From the cell containing the given text, extract its center point as [X, Y] coordinate. 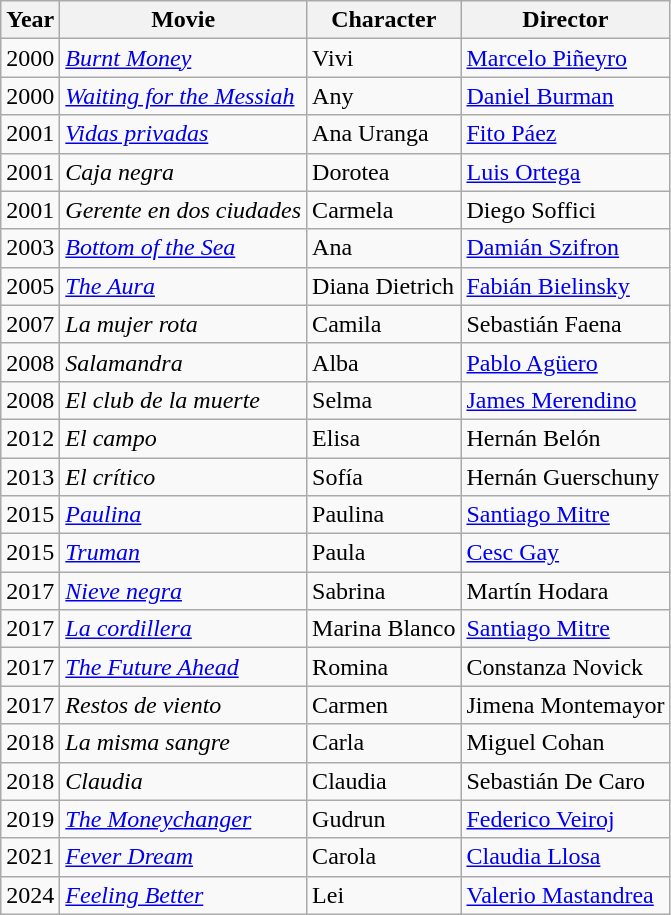
Caja negra [184, 172]
El campo [184, 438]
2021 [30, 857]
La cordillera [184, 629]
Sebastián De Caro [566, 781]
La misma sangre [184, 743]
Movie [184, 20]
Burnt Money [184, 58]
2019 [30, 819]
Martín Hodara [566, 591]
2005 [30, 286]
Camila [384, 324]
Ana [384, 248]
Alba [384, 362]
2003 [30, 248]
The Future Ahead [184, 667]
Carmen [384, 705]
The Moneychanger [184, 819]
Director [566, 20]
Claudia Llosa [566, 857]
Federico Veiroj [566, 819]
Dorotea [384, 172]
James Merendino [566, 400]
Sabrina [384, 591]
Diana Dietrich [384, 286]
Truman [184, 553]
Fabián Bielinsky [566, 286]
Pablo Agüero [566, 362]
Vivi [384, 58]
Character [384, 20]
Valerio Mastandrea [566, 895]
Ana Uranga [384, 134]
Fever Dream [184, 857]
Marina Blanco [384, 629]
Carmela [384, 210]
La mujer rota [184, 324]
Bottom of the Sea [184, 248]
Carola [384, 857]
Waiting for the Messiah [184, 96]
Jimena Montemayor [566, 705]
2013 [30, 477]
Damián Szifron [566, 248]
Gudrun [384, 819]
Lei [384, 895]
2012 [30, 438]
Salamandra [184, 362]
El crítico [184, 477]
Restos de viento [184, 705]
Elisa [384, 438]
Constanza Novick [566, 667]
Hernán Belón [566, 438]
Gerente en dos ciudades [184, 210]
Year [30, 20]
Nieve negra [184, 591]
Feeling Better [184, 895]
2007 [30, 324]
Vidas privadas [184, 134]
Sofía [384, 477]
Cesc Gay [566, 553]
Miguel Cohan [566, 743]
Romina [384, 667]
Luis Ortega [566, 172]
Any [384, 96]
Diego Soffici [566, 210]
Hernán Guerschuny [566, 477]
Sebastián Faena [566, 324]
El club de la muerte [184, 400]
2024 [30, 895]
The Aura [184, 286]
Fito Páez [566, 134]
Paula [384, 553]
Carla [384, 743]
Selma [384, 400]
Marcelo Piñeyro [566, 58]
Daniel Burman [566, 96]
